For the text-containing cell, return its midpoint in (X, Y) coordinate format. 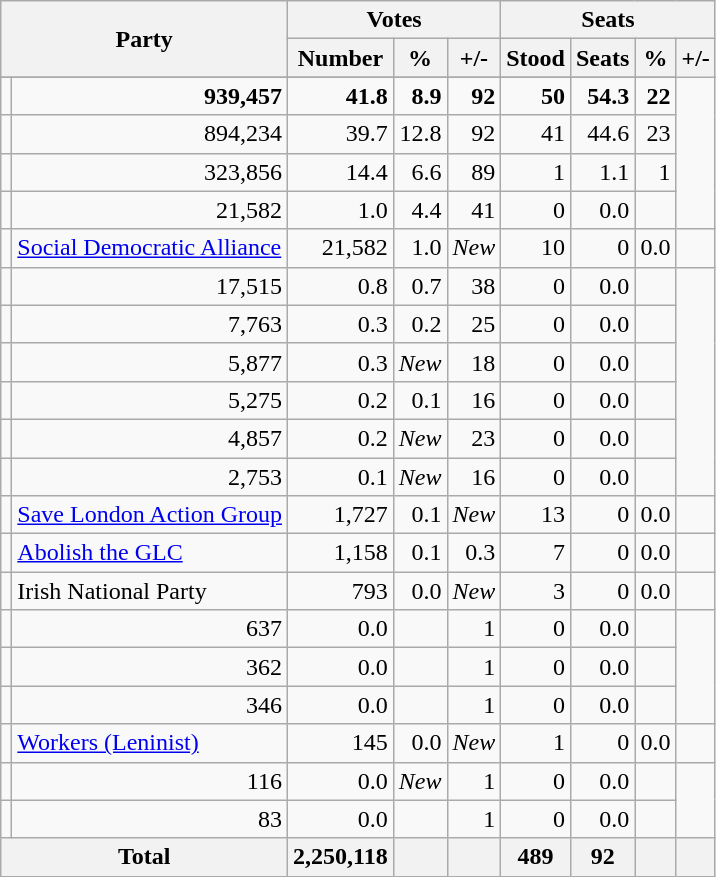
Party (144, 39)
Number (341, 58)
4.4 (420, 210)
18 (474, 362)
894,234 (150, 134)
7 (536, 553)
83 (150, 819)
1.1 (602, 172)
637 (150, 629)
Irish National Party (150, 591)
44.6 (602, 134)
116 (150, 781)
0.7 (420, 286)
12.8 (420, 134)
22 (656, 96)
1,727 (341, 515)
13 (536, 515)
3 (536, 591)
2,250,118 (341, 857)
5,275 (150, 400)
8.9 (420, 96)
Workers (Leninist) (150, 743)
41.8 (341, 96)
17,515 (150, 286)
Votes (394, 20)
38 (474, 286)
6.6 (420, 172)
4,857 (150, 438)
489 (536, 857)
Abolish the GLC (150, 553)
346 (150, 705)
793 (341, 591)
Stood (536, 58)
145 (341, 743)
Social Democratic Alliance (150, 248)
5,877 (150, 362)
2,753 (150, 477)
10 (536, 248)
25 (474, 324)
7,763 (150, 324)
362 (150, 667)
Total (144, 857)
0.8 (341, 286)
323,856 (150, 172)
1,158 (341, 553)
50 (536, 96)
Save London Action Group (150, 515)
39.7 (341, 134)
14.4 (341, 172)
89 (474, 172)
939,457 (150, 96)
54.3 (602, 96)
